Pinpoint the cell where the given text exists, returning its (X, Y) midpoint coordinate. 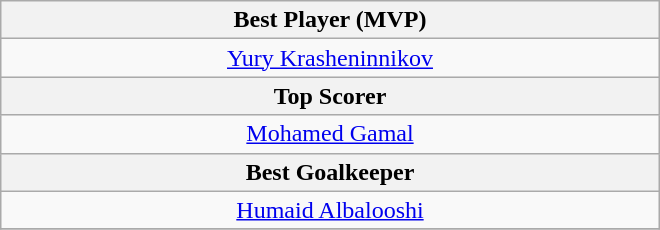
Humaid Albalooshi (330, 210)
Best Player (MVP) (330, 20)
Top Scorer (330, 96)
Yury Krasheninnikov (330, 58)
Best Goalkeeper (330, 172)
Mohamed Gamal (330, 134)
